For the text-containing cell, return its midpoint in [x, y] coordinate format. 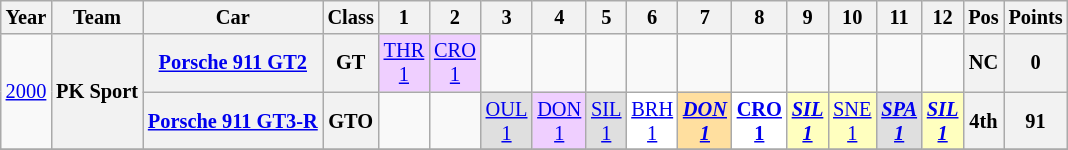
2000 [26, 92]
7 [705, 17]
91 [1036, 121]
10 [852, 17]
THR1 [404, 63]
3 [507, 17]
GTO [351, 121]
8 [760, 17]
9 [808, 17]
12 [942, 17]
2 [455, 17]
Porsche 911 GT3-R [233, 121]
Porsche 911 GT2 [233, 63]
NC [983, 63]
11 [899, 17]
BRH1 [652, 121]
0 [1036, 63]
Class [351, 17]
Car [233, 17]
5 [606, 17]
4 [559, 17]
1 [404, 17]
GT [351, 63]
Pos [983, 17]
Year [26, 17]
Points [1036, 17]
PK Sport [97, 92]
4th [983, 121]
6 [652, 17]
SPA1 [899, 121]
SNE1 [852, 121]
OUL1 [507, 121]
Team [97, 17]
